Detect which cell encompasses the target text, then output its (x, y) center coordinate. 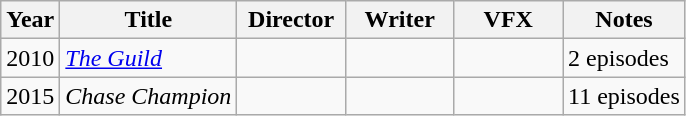
Year (30, 20)
VFX (508, 20)
2010 (30, 58)
2 episodes (624, 58)
The Guild (148, 58)
Writer (400, 20)
11 episodes (624, 96)
2015 (30, 96)
Chase Champion (148, 96)
Notes (624, 20)
Title (148, 20)
Director (292, 20)
